Identify which cell holds the provided text, then report its [X, Y] central coordinate. 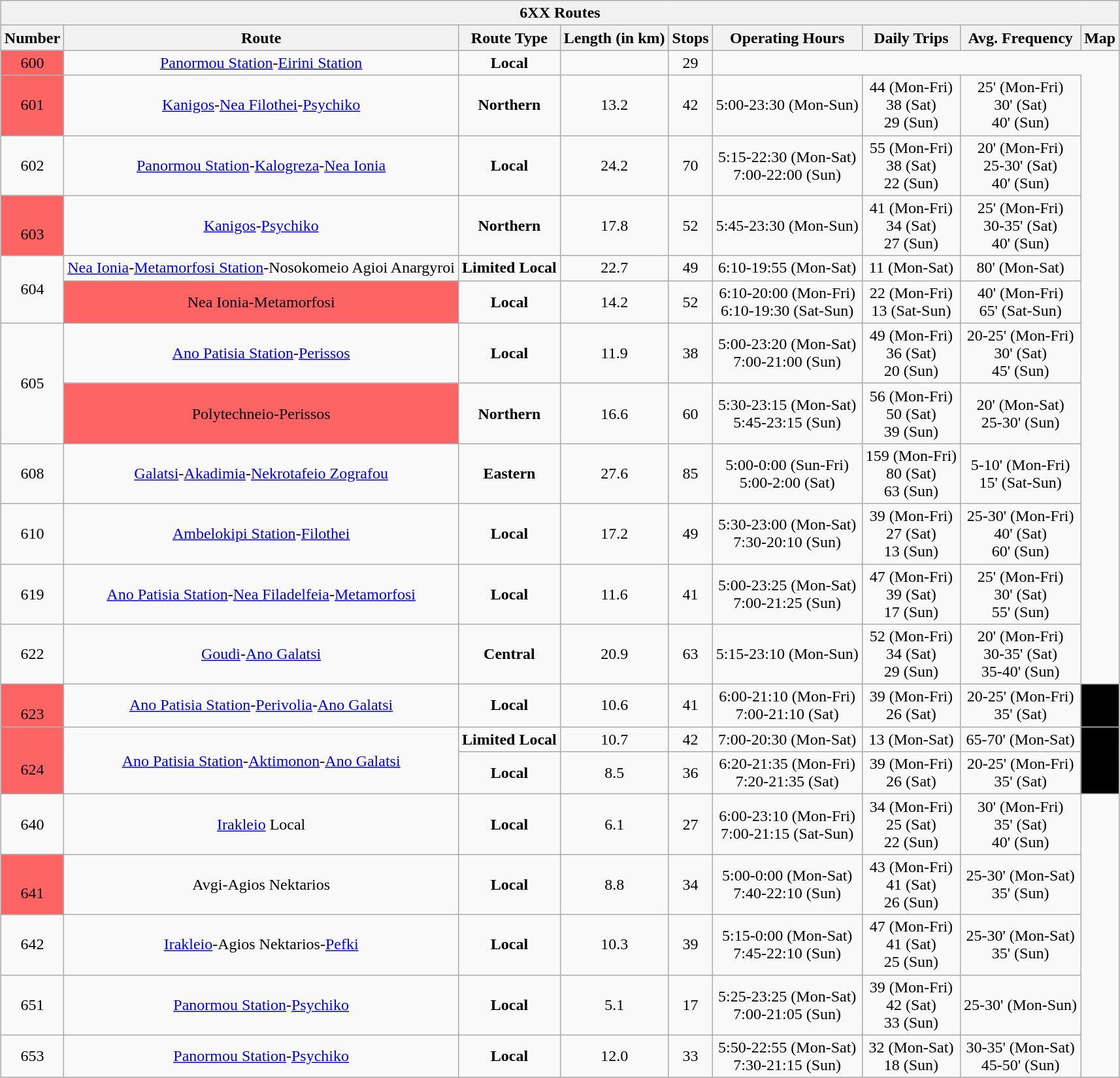
17.8 [614, 226]
20' (Mon-Fri)25-30' (Sat)40' (Sun) [1021, 165]
6:00-21:10 (Mon-Fri)7:00-21:10 (Sat) [787, 706]
Irakleio-Agios Nektarios-Pefki [261, 945]
25' (Mon-Fri)30' (Sat)40' (Sun) [1021, 105]
13.2 [614, 105]
13 (Mon-Sat) [911, 739]
602 [32, 165]
Ano Patisia Station-Perissos [261, 353]
20-25' (Mon-Fri)30' (Sat)45' (Sun) [1021, 353]
6.1 [614, 824]
12.0 [614, 1056]
653 [32, 1056]
623 [32, 706]
27.6 [614, 473]
Avgi-Agios Nektarios [261, 884]
5:15-22:30 (Mon-Sat)7:00-22:00 (Sun) [787, 165]
60 [690, 413]
11.6 [614, 594]
39 (Mon-Fri)27 (Sat)13 (Sun) [911, 533]
159 (Mon-Fri)80 (Sat)63 (Sun) [911, 473]
Length (in km) [614, 38]
10.7 [614, 739]
5:30-23:00 (Mon-Sat)7:30-20:10 (Sun) [787, 533]
17 [690, 1005]
52 (Mon-Fri)34 (Sat)29 (Sun) [911, 654]
5:30-23:15 (Mon-Sat)5:45-23:15 (Sun) [787, 413]
25' (Mon-Fri)30-35' (Sat)40' (Sun) [1021, 226]
30-35' (Mon-Sat)45-50' (Sun) [1021, 1056]
55 (Mon-Fri)38 (Sat)22 (Sun) [911, 165]
651 [32, 1005]
85 [690, 473]
7:00-20:30 (Mon-Sat) [787, 739]
622 [32, 654]
20' (Mon-Sat)25-30' (Sun) [1021, 413]
624 [32, 761]
56 (Mon-Fri)50 (Sat)39 (Sun) [911, 413]
605 [32, 383]
44 (Mon-Fri)38 (Sat)29 (Sun) [911, 105]
25' (Mon-Fri)30' (Sat)55' (Sun) [1021, 594]
Panormou Station-Kalogreza-Nea Ionia [261, 165]
16.6 [614, 413]
47 (Mon-Fri)39 (Sat)17 (Sun) [911, 594]
34 (Mon-Fri)25 (Sat)22 (Sun) [911, 824]
5:00-0:00 (Mon-Sat)7:40-22:10 (Sun) [787, 884]
Daily Trips [911, 38]
641 [32, 884]
6:10-19:55 (Mon-Sat) [787, 268]
Ambelokipi Station-Filothei [261, 533]
5:00-23:25 (Mon-Sat)7:00-21:25 (Sun) [787, 594]
20.9 [614, 654]
63 [690, 654]
Number [32, 38]
603 [32, 226]
Central [510, 654]
8.5 [614, 773]
22 (Mon-Fri)13 (Sat-Sun) [911, 302]
34 [690, 884]
5:00-23:30 (Mon-Sun) [787, 105]
40' (Mon-Fri)65' (Sat-Sun) [1021, 302]
5:25-23:25 (Mon-Sat)7:00-21:05 (Sun) [787, 1005]
Kanigos-Nea Filothei-Psychiko [261, 105]
Irakleio Local [261, 824]
39 (Mon-Fri)42 (Sat)33 (Sun) [911, 1005]
11.9 [614, 353]
25-30' (Mon-Fri)40' (Sat)60' (Sun) [1021, 533]
601 [32, 105]
24.2 [614, 165]
6XX Routes [559, 13]
5:15-0:00 (Mon-Sat)7:45-22:10 (Sun) [787, 945]
22.7 [614, 268]
5.1 [614, 1005]
80' (Mon-Sat) [1021, 268]
Nea Ionia-Metamorfosi Station-Nosokomeio Agioi Anargyroi [261, 268]
600 [32, 63]
Goudi-Ano Galatsi [261, 654]
Ano Patisia Station-Perivolia-Ano Galatsi [261, 706]
Kanigos-Psychiko [261, 226]
65-70' (Mon-Sat) [1021, 739]
10.6 [614, 706]
17.2 [614, 533]
6:10-20:00 (Mon-Fri)6:10-19:30 (Sat-Sun) [787, 302]
38 [690, 353]
20' (Mon-Fri)30-35' (Sat)35-40' (Sun) [1021, 654]
Stops [690, 38]
610 [32, 533]
Eastern [510, 473]
640 [32, 824]
Ano Patisia Station-Nea Filadelfeia-Metamorfosi [261, 594]
642 [32, 945]
39 [690, 945]
14.2 [614, 302]
32 (Mon-Sat)18 (Sun) [911, 1056]
608 [32, 473]
25-30' (Mon-Sun) [1021, 1005]
41 (Mon-Fri)34 (Sat)27 (Sun) [911, 226]
Galatsi-Akadimia-Nekrotafeio Zografou [261, 473]
5:15-23:10 (Mon-Sun) [787, 654]
Panormou Station-Eirini Station [261, 63]
5-10' (Mon-Fri)15' (Sat-Sun) [1021, 473]
49 (Mon-Fri)36 (Sat)20 (Sun) [911, 353]
11 (Mon-Sat) [911, 268]
619 [32, 594]
43 (Mon-Fri)41 (Sat)26 (Sun) [911, 884]
6:20-21:35 (Mon-Fri)7:20-21:35 (Sat) [787, 773]
29 [690, 63]
5:00-0:00 (Sun-Fri)5:00-2:00 (Sat) [787, 473]
Nea Ionia-Metamorfosi [261, 302]
Ano Patisia Station-Aktimonon-Ano Galatsi [261, 761]
Operating Hours [787, 38]
5:50-22:55 (Mon-Sat)7:30-21:15 (Sun) [787, 1056]
33 [690, 1056]
10.3 [614, 945]
27 [690, 824]
5:45-23:30 (Mon-Sun) [787, 226]
5:00-23:20 (Mon-Sat)7:00-21:00 (Sun) [787, 353]
8.8 [614, 884]
36 [690, 773]
6:00-23:10 (Mon-Fri)7:00-21:15 (Sat-Sun) [787, 824]
Avg. Frequency [1021, 38]
47 (Mon-Fri)41 (Sat)25 (Sun) [911, 945]
Map [1100, 38]
Route Type [510, 38]
604 [32, 289]
70 [690, 165]
Polytechneio-Perissos [261, 413]
Route [261, 38]
30' (Mon-Fri)35' (Sat)40' (Sun) [1021, 824]
